Find where the given text appears and provide that cell's center as [x, y] coordinate. 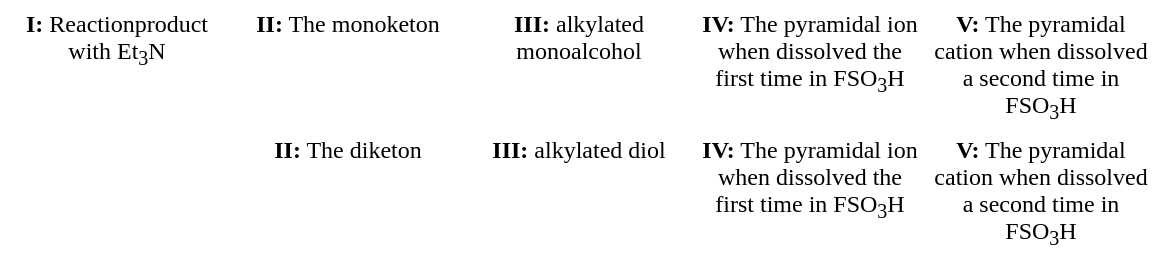
III: alkylated monoalcohol [579, 68]
I: Reactionproduct with Et3N [117, 68]
II: The monoketon [348, 68]
II: The diketon [348, 194]
III: alkylated diol [579, 194]
